Determine the [X, Y] coordinate at the center of the cell enclosing the given text.  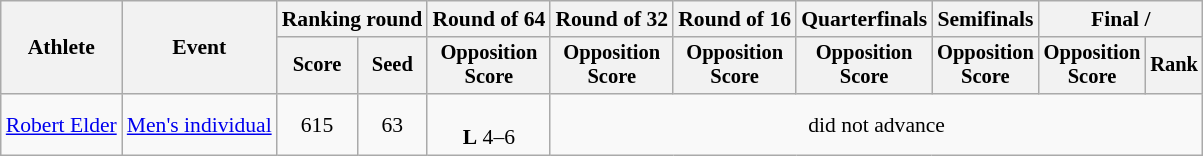
L 4–6 [488, 124]
Ranking round [352, 19]
Semifinals [986, 19]
Score [318, 66]
Athlete [62, 48]
615 [318, 124]
Final / [1121, 19]
Event [200, 48]
Round of 64 [488, 19]
Seed [392, 66]
Robert Elder [62, 124]
63 [392, 124]
did not advance [876, 124]
Rank [1174, 66]
Round of 32 [612, 19]
Round of 16 [734, 19]
Quarterfinals [864, 19]
Men's individual [200, 124]
